Extract the [x, y] coordinate from the center of the cell holding the provided text.  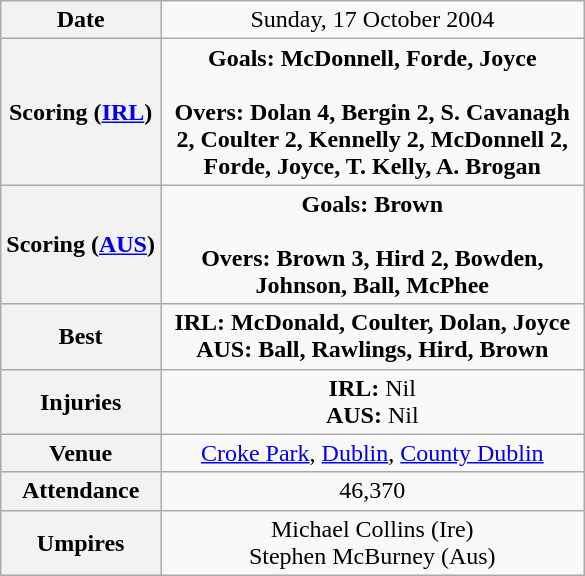
IRL: McDonald, Coulter, Dolan, Joyce AUS: Ball, Rawlings, Hird, Brown [372, 336]
Goals: McDonnell, Forde, Joyce Overs: Dolan 4, Bergin 2, S. Cavanagh 2, Coulter 2, Kennelly 2, McDonnell 2, Forde, Joyce, T. Kelly, A. Brogan [372, 112]
Venue [81, 453]
Michael Collins (Ire) Stephen McBurney (Aus) [372, 542]
46,370 [372, 491]
Croke Park, Dublin, County Dublin [372, 453]
Goals: Brown Overs: Brown 3, Hird 2, Bowden, Johnson, Ball, McPhee [372, 244]
Date [81, 20]
Umpires [81, 542]
Attendance [81, 491]
IRL: Nil AUS: Nil [372, 402]
Sunday, 17 October 2004 [372, 20]
Best [81, 336]
Scoring (IRL) [81, 112]
Scoring (AUS) [81, 244]
Injuries [81, 402]
